For the text-containing cell, return its midpoint in [X, Y] coordinate format. 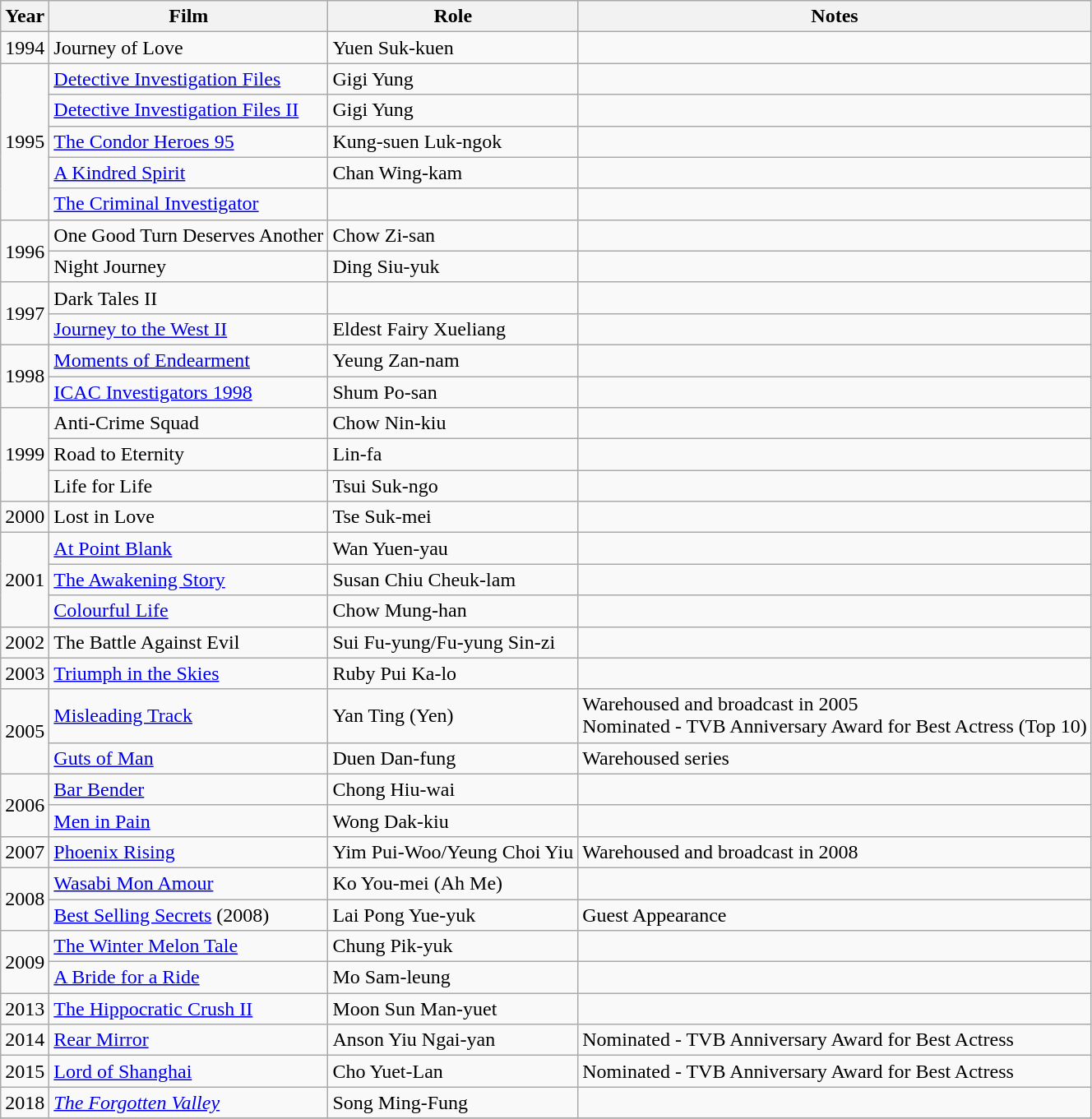
1999 [25, 455]
2001 [25, 580]
Tsui Suk-ngo [453, 486]
Road to Eternity [189, 455]
Chow Zi-san [453, 235]
Rear Mirror [189, 1040]
Ko You-mei (Ah Me) [453, 883]
2003 [25, 673]
The Hippocratic Crush II [189, 1009]
Yuen Suk-kuen [453, 48]
2009 [25, 962]
2013 [25, 1009]
Warehoused and broadcast in 2005Nominated - TVB Anniversary Award for Best Actress (Top 10) [835, 715]
Role [453, 16]
Phoenix Rising [189, 852]
The Winter Melon Tale [189, 946]
Colourful Life [189, 611]
Duen Dan-fung [453, 758]
Men in Pain [189, 821]
2015 [25, 1071]
1998 [25, 376]
Eldest Fairy Xueliang [453, 329]
2006 [25, 805]
One Good Turn Deserves Another [189, 235]
Triumph in the Skies [189, 673]
Detective Investigation Files II [189, 110]
Year [25, 16]
Journey to the West II [189, 329]
The Condor Heroes 95 [189, 141]
Chong Hiu-wai [453, 789]
Tse Suk-mei [453, 517]
Kung-suen Luk-ngok [453, 141]
2005 [25, 732]
The Awakening Story [189, 580]
Chow Nin-kiu [453, 423]
Life for Life [189, 486]
Susan Chiu Cheuk-lam [453, 580]
Misleading Track [189, 715]
2000 [25, 517]
Ruby Pui Ka-lo [453, 673]
Guts of Man [189, 758]
Song Ming-Fung [453, 1103]
Cho Yuet-Lan [453, 1071]
Yim Pui-Woo/Yeung Choi Yiu [453, 852]
Wan Yuen-yau [453, 548]
Moments of Endearment [189, 360]
Lai Pong Yue-yuk [453, 915]
Yan Ting (Yen) [453, 715]
Chan Wing-kam [453, 173]
2002 [25, 642]
Dark Tales II [189, 298]
A Bride for a Ride [189, 978]
1994 [25, 48]
Wasabi Mon Amour [189, 883]
Guest Appearance [835, 915]
Wong Dak-kiu [453, 821]
The Battle Against Evil [189, 642]
1997 [25, 313]
Chung Pik-yuk [453, 946]
Night Journey [189, 266]
Lost in Love [189, 517]
Notes [835, 16]
A Kindred Spirit [189, 173]
Bar Bender [189, 789]
Lin-fa [453, 455]
Yeung Zan-nam [453, 360]
2018 [25, 1103]
Anson Yiu Ngai-yan [453, 1040]
Anti-Crime Squad [189, 423]
2007 [25, 852]
The Forgotten Valley [189, 1103]
2014 [25, 1040]
Warehoused series [835, 758]
Ding Siu-yuk [453, 266]
Detective Investigation Files [189, 79]
Film [189, 16]
Best Selling Secrets (2008) [189, 915]
Moon Sun Man-yuet [453, 1009]
1995 [25, 141]
The Criminal Investigator [189, 204]
ICAC Investigators 1998 [189, 392]
Lord of Shanghai [189, 1071]
At Point Blank [189, 548]
Warehoused and broadcast in 2008 [835, 852]
Chow Mung-han [453, 611]
1996 [25, 251]
2008 [25, 899]
Shum Po-san [453, 392]
Mo Sam-leung [453, 978]
Journey of Love [189, 48]
Sui Fu-yung/Fu-yung Sin-zi [453, 642]
